From the cell containing the given text, extract its center point as (x, y) coordinate. 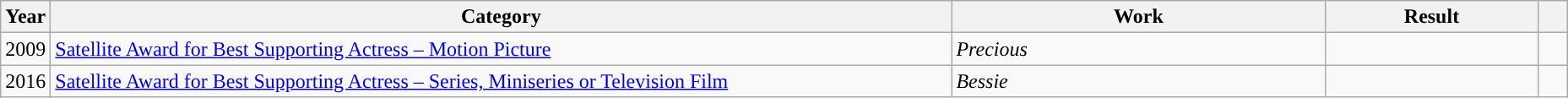
Bessie (1138, 81)
2009 (25, 49)
Result (1432, 17)
Work (1138, 17)
Year (25, 17)
Category (502, 17)
2016 (25, 81)
Precious (1138, 49)
Satellite Award for Best Supporting Actress – Motion Picture (502, 49)
Satellite Award for Best Supporting Actress – Series, Miniseries or Television Film (502, 81)
